Search for the cell housing the specified text and yield its (X, Y) center coordinate. 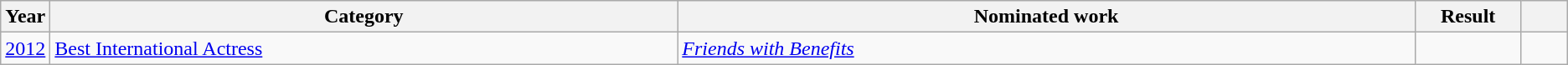
Year (25, 17)
Best International Actress (364, 48)
Category (364, 17)
2012 (25, 48)
Nominated work (1047, 17)
Friends with Benefits (1047, 48)
Result (1467, 17)
